From the cell containing the given text, extract its center point as [X, Y] coordinate. 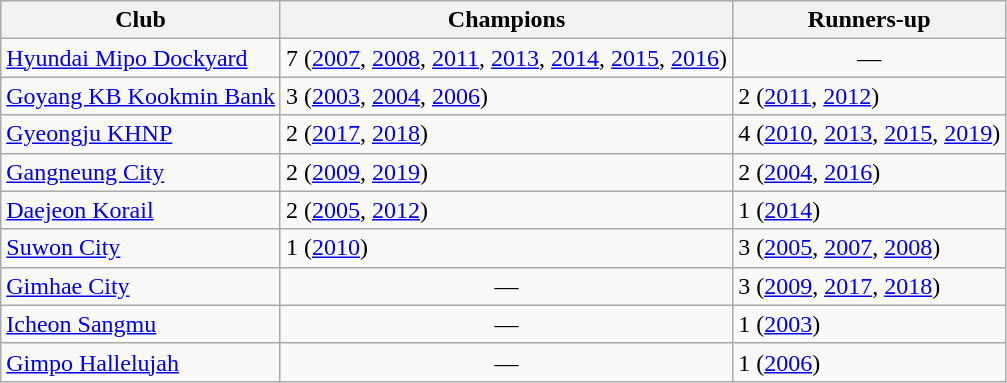
3 (2005, 2007, 2008) [870, 248]
2 (2009, 2019) [506, 172]
1 (2006) [870, 362]
Gimhae City [141, 286]
Club [141, 20]
2 (2017, 2018) [506, 134]
Daejeon Korail [141, 210]
2 (2011, 2012) [870, 96]
Champions [506, 20]
3 (2009, 2017, 2018) [870, 286]
Suwon City [141, 248]
Gimpo Hallelujah [141, 362]
1 (2010) [506, 248]
7 (2007, 2008, 2011, 2013, 2014, 2015, 2016) [506, 58]
2 (2004, 2016) [870, 172]
4 (2010, 2013, 2015, 2019) [870, 134]
3 (2003, 2004, 2006) [506, 96]
Runners-up [870, 20]
Gangneung City [141, 172]
Goyang KB Kookmin Bank [141, 96]
Icheon Sangmu [141, 324]
Gyeongju KHNP [141, 134]
1 (2014) [870, 210]
Hyundai Mipo Dockyard [141, 58]
1 (2003) [870, 324]
2 (2005, 2012) [506, 210]
